For the text-containing cell, return its midpoint in [x, y] coordinate format. 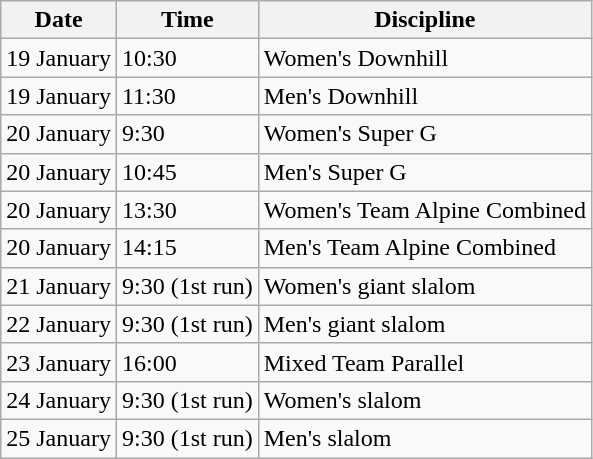
24 January [59, 400]
21 January [59, 286]
Discipline [424, 20]
Mixed Team Parallel [424, 362]
10:45 [187, 172]
14:15 [187, 248]
Women's Super G [424, 134]
Time [187, 20]
Men's giant slalom [424, 324]
13:30 [187, 210]
Women's giant slalom [424, 286]
Men's Super G [424, 172]
16:00 [187, 362]
25 January [59, 438]
23 January [59, 362]
Women's Downhill [424, 58]
11:30 [187, 96]
22 January [59, 324]
Women's Team Alpine Combined [424, 210]
Men's Downhill [424, 96]
Date [59, 20]
9:30 [187, 134]
10:30 [187, 58]
Men's Team Alpine Combined [424, 248]
Men's slalom [424, 438]
Women's slalom [424, 400]
